Find where the given text appears and provide that cell's center as [x, y] coordinate. 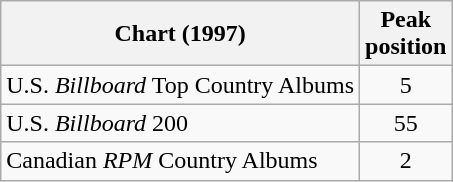
U.S. Billboard Top Country Albums [180, 85]
Peakposition [406, 34]
2 [406, 161]
5 [406, 85]
Chart (1997) [180, 34]
Canadian RPM Country Albums [180, 161]
55 [406, 123]
U.S. Billboard 200 [180, 123]
